For the text-containing cell, return its midpoint in [x, y] coordinate format. 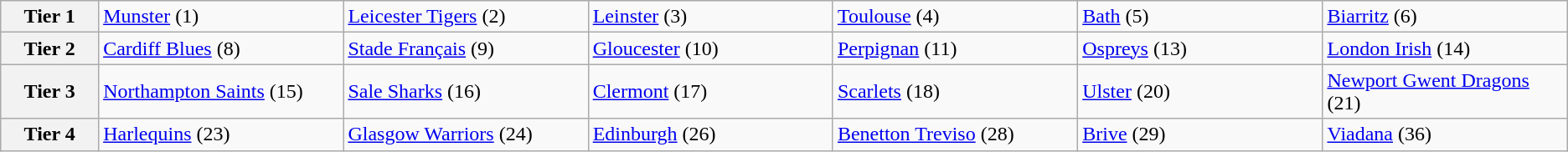
Sale Sharks (16) [466, 92]
Benetton Treviso (28) [955, 134]
Leicester Tigers (2) [466, 17]
Edinburgh (26) [710, 134]
Ospreys (13) [1200, 48]
Perpignan (11) [955, 48]
Clermont (17) [710, 92]
Stade Français (9) [466, 48]
Newport Gwent Dragons (21) [1445, 92]
Scarlets (18) [955, 92]
Cardiff Blues (8) [221, 48]
Gloucester (10) [710, 48]
Harlequins (23) [221, 134]
Brive (29) [1200, 134]
Toulouse (4) [955, 17]
Leinster (3) [710, 17]
Bath (5) [1200, 17]
Tier 4 [50, 134]
Tier 2 [50, 48]
Biarritz (6) [1445, 17]
Tier 1 [50, 17]
London Irish (14) [1445, 48]
Northampton Saints (15) [221, 92]
Munster (1) [221, 17]
Viadana (36) [1445, 134]
Ulster (20) [1200, 92]
Tier 3 [50, 92]
Glasgow Warriors (24) [466, 134]
